Find where the given text appears and provide that cell's center as [x, y] coordinate. 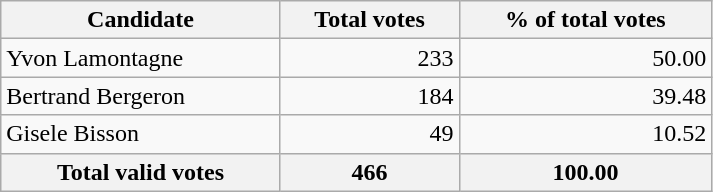
50.00 [586, 58]
39.48 [586, 96]
233 [370, 58]
Yvon Lamontagne [140, 58]
% of total votes [586, 20]
466 [370, 172]
Candidate [140, 20]
Total valid votes [140, 172]
Bertrand Bergeron [140, 96]
10.52 [586, 134]
Total votes [370, 20]
Gisele Bisson [140, 134]
184 [370, 96]
100.00 [586, 172]
49 [370, 134]
